Return the [x, y] coordinate for the center point of the cell that contains the specified text.  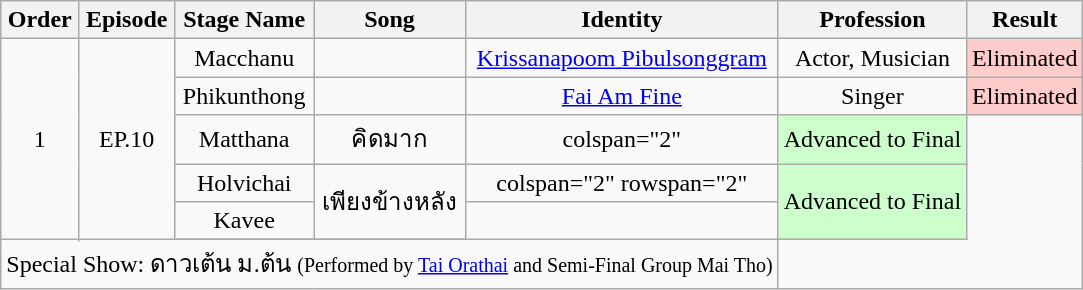
Episode [127, 20]
Stage Name [244, 20]
Krissanapoom Pibulsonggram [622, 58]
colspan="2" rowspan="2" [622, 183]
Special Show: ดาวเต้น ม.ต้น (Performed by Tai Orathai and Semi-Final Group Mai Tho) [390, 264]
Phikunthong [244, 96]
Matthana [244, 140]
Identity [622, 20]
Kavee [244, 221]
Singer [872, 96]
Result [1025, 20]
คิดมาก [390, 140]
Fai Am Fine [622, 96]
Song [390, 20]
1 [40, 140]
Holvichai [244, 183]
เพียงข้างหลัง [390, 202]
Macchanu [244, 58]
Order [40, 20]
Profession [872, 20]
colspan="2" [622, 140]
EP.10 [127, 140]
Actor, Musician [872, 58]
